Capture the cell that displays the provided text and extract its [x, y] central coordinate. 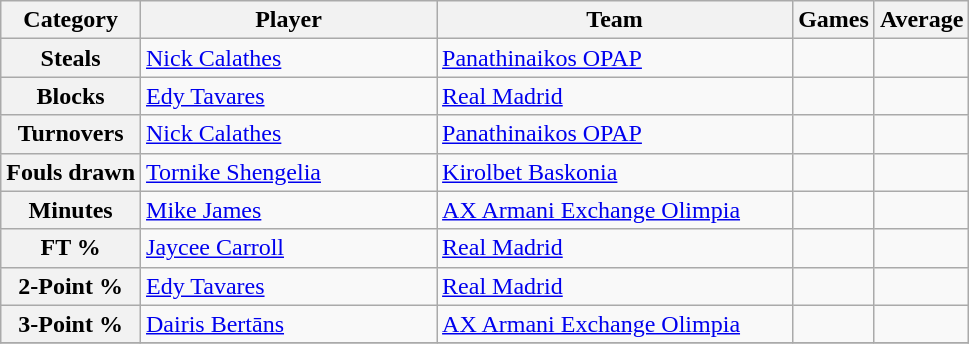
Player [289, 20]
Games [834, 20]
Category [71, 20]
Fouls drawn [71, 172]
Tornike Shengelia [289, 172]
Steals [71, 58]
Turnovers [71, 134]
Average [922, 20]
Dairis Bertāns [289, 324]
2-Point % [71, 286]
Mike James [289, 210]
Jaycee Carroll [289, 248]
Kirolbet Baskonia [615, 172]
Team [615, 20]
3-Point % [71, 324]
Blocks [71, 96]
Minutes [71, 210]
FT % [71, 248]
